Return [x, y] of the center of cell containing provided text 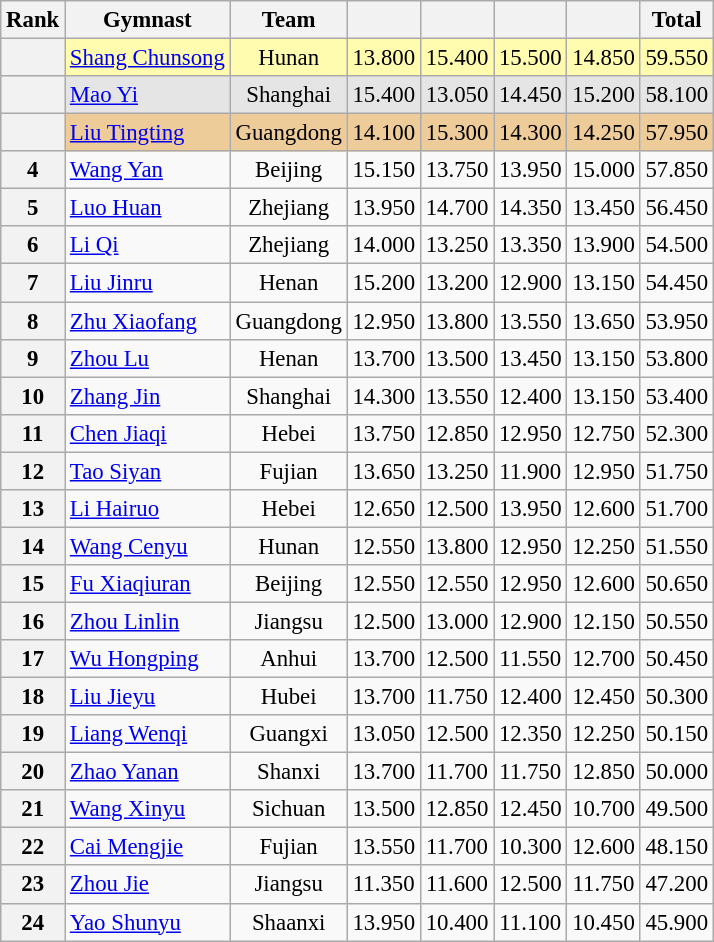
12.650 [384, 509]
Sichuan [288, 809]
Li Qi [148, 245]
Zhao Yanan [148, 772]
Chen Jiaqi [148, 433]
Rank [33, 20]
Wu Hongping [148, 659]
Mao Yi [148, 95]
12.150 [604, 621]
12 [33, 471]
50.450 [676, 659]
12.700 [604, 659]
Liang Wenqi [148, 734]
14.250 [604, 133]
24 [33, 922]
Liu Jinru [148, 283]
Liu Tingting [148, 133]
Gymnast [148, 20]
54.500 [676, 245]
Team [288, 20]
10.400 [456, 922]
10 [33, 396]
51.550 [676, 546]
50.650 [676, 584]
Shanxi [288, 772]
56.450 [676, 208]
Wang Yan [148, 170]
11.600 [456, 885]
14.450 [530, 95]
51.700 [676, 509]
11.550 [530, 659]
13.900 [604, 245]
13.000 [456, 621]
Anhui [288, 659]
58.100 [676, 95]
54.450 [676, 283]
14.350 [530, 208]
15.500 [530, 58]
Shang Chunsong [148, 58]
14.700 [456, 208]
13 [33, 509]
10.300 [530, 847]
8 [33, 321]
12.750 [604, 433]
Yao Shunyu [148, 922]
Tao Siyan [148, 471]
10.450 [604, 922]
Cai Mengjie [148, 847]
15.000 [604, 170]
50.550 [676, 621]
53.950 [676, 321]
22 [33, 847]
13.200 [456, 283]
Wang Cenyu [148, 546]
4 [33, 170]
51.750 [676, 471]
Zhou Lu [148, 358]
Li Hairuo [148, 509]
57.950 [676, 133]
53.400 [676, 396]
57.850 [676, 170]
Zhang Jin [148, 396]
Liu Jieyu [148, 697]
59.550 [676, 58]
15.150 [384, 170]
47.200 [676, 885]
49.500 [676, 809]
Fu Xiaqiuran [148, 584]
52.300 [676, 433]
48.150 [676, 847]
53.800 [676, 358]
7 [33, 283]
Shaanxi [288, 922]
50.150 [676, 734]
15.300 [456, 133]
Luo Huan [148, 208]
Guangxi [288, 734]
Zhou Linlin [148, 621]
14 [33, 546]
6 [33, 245]
Total [676, 20]
16 [33, 621]
15 [33, 584]
9 [33, 358]
45.900 [676, 922]
13.350 [530, 245]
18 [33, 697]
23 [33, 885]
14.100 [384, 133]
11.100 [530, 922]
14.850 [604, 58]
19 [33, 734]
10.700 [604, 809]
11.350 [384, 885]
5 [33, 208]
17 [33, 659]
Zhu Xiaofang [148, 321]
Wang Xinyu [148, 809]
50.000 [676, 772]
12.350 [530, 734]
21 [33, 809]
20 [33, 772]
Hubei [288, 697]
11 [33, 433]
50.300 [676, 697]
14.000 [384, 245]
Zhou Jie [148, 885]
11.900 [530, 471]
